Scan for the cell matching the given text and deliver its (x, y) coordinate at center. 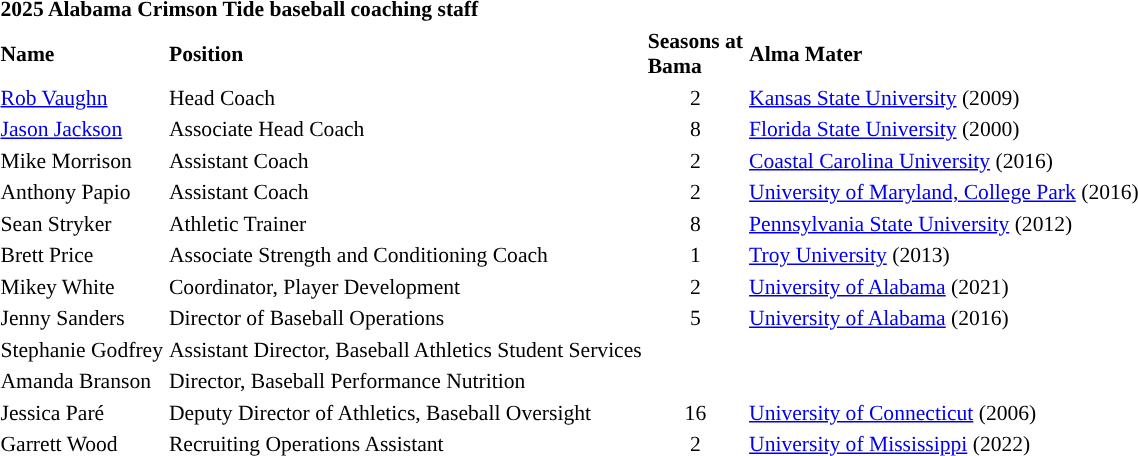
Director, Baseball Performance Nutrition (405, 381)
Head Coach (405, 98)
Deputy Director of Athletics, Baseball Oversight (405, 412)
Associate Strength and Conditioning Coach (405, 255)
Seasons atBama (695, 53)
Position (405, 53)
Associate Head Coach (405, 129)
5 (695, 318)
16 (695, 412)
Coordinator, Player Development (405, 286)
Assistant Director, Baseball Athletics Student Services (405, 350)
Director of Baseball Operations (405, 318)
Athletic Trainer (405, 224)
1 (695, 255)
